Return the (x, y) coordinate for the center point of the cell that contains the specified text.  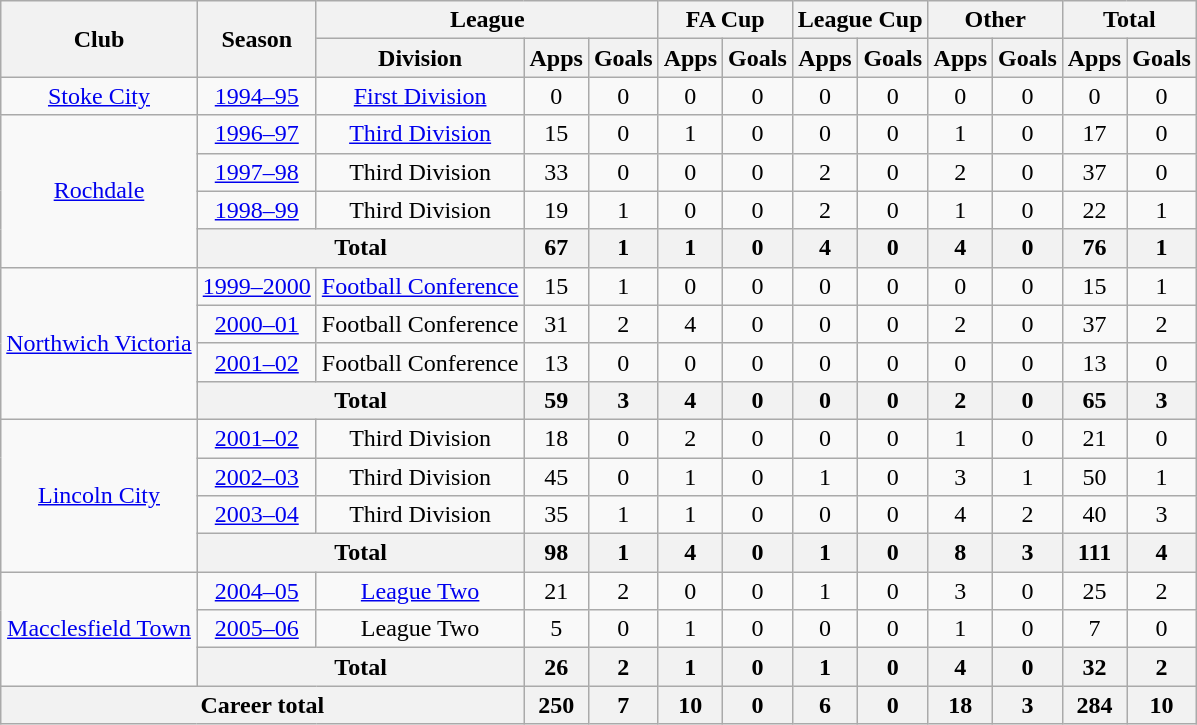
2004–05 (256, 591)
111 (1094, 553)
22 (1094, 210)
1999–2000 (256, 286)
50 (1094, 477)
284 (1094, 705)
Macclesfield Town (99, 629)
25 (1094, 591)
FA Cup (725, 20)
1998–99 (256, 210)
19 (556, 210)
76 (1094, 248)
32 (1094, 667)
6 (824, 705)
98 (556, 553)
1996–97 (256, 134)
Division (420, 58)
59 (556, 400)
Northwich Victoria (99, 343)
Rochdale (99, 191)
2003–04 (256, 515)
2002–03 (256, 477)
Lincoln City (99, 495)
1997–98 (256, 172)
Other (995, 20)
First Division (420, 96)
31 (556, 324)
2000–01 (256, 324)
League (487, 20)
26 (556, 667)
35 (556, 515)
Stoke City (99, 96)
League Cup (860, 20)
67 (556, 248)
45 (556, 477)
5 (556, 629)
250 (556, 705)
Season (256, 39)
Club (99, 39)
40 (1094, 515)
1994–95 (256, 96)
8 (960, 553)
2005–06 (256, 629)
65 (1094, 400)
Career total (262, 705)
17 (1094, 134)
33 (556, 172)
